Detect which cell encompasses the target text, then output its (x, y) center coordinate. 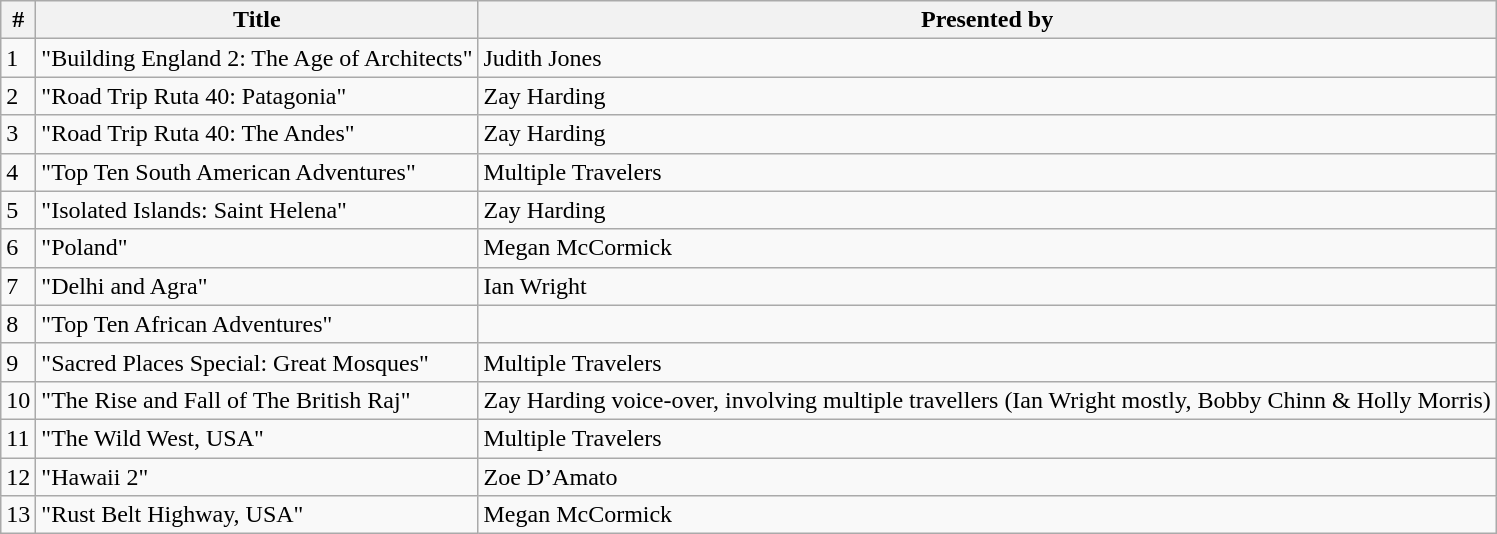
"The Rise and Fall of The British Raj" (257, 400)
Presented by (987, 20)
"Sacred Places Special: Great Mosques" (257, 362)
5 (18, 210)
Title (257, 20)
11 (18, 438)
1 (18, 58)
Judith Jones (987, 58)
"Road Trip Ruta 40: Patagonia" (257, 96)
"Top Ten African Adventures" (257, 324)
8 (18, 324)
10 (18, 400)
"The Wild West, USA" (257, 438)
Zoe D’Amato (987, 477)
"Top Ten South American Adventures" (257, 172)
"Building England 2: The Age of Architects" (257, 58)
9 (18, 362)
Ian Wright (987, 286)
3 (18, 134)
4 (18, 172)
12 (18, 477)
"Poland" (257, 248)
13 (18, 515)
"Hawaii 2" (257, 477)
6 (18, 248)
"Isolated Islands: Saint Helena" (257, 210)
"Rust Belt Highway, USA" (257, 515)
7 (18, 286)
2 (18, 96)
"Delhi and Agra" (257, 286)
"Road Trip Ruta 40: The Andes" (257, 134)
# (18, 20)
Zay Harding voice-over, involving multiple travellers (Ian Wright mostly, Bobby Chinn & Holly Morris) (987, 400)
